Detect which cell encompasses the target text, then output its [x, y] center coordinate. 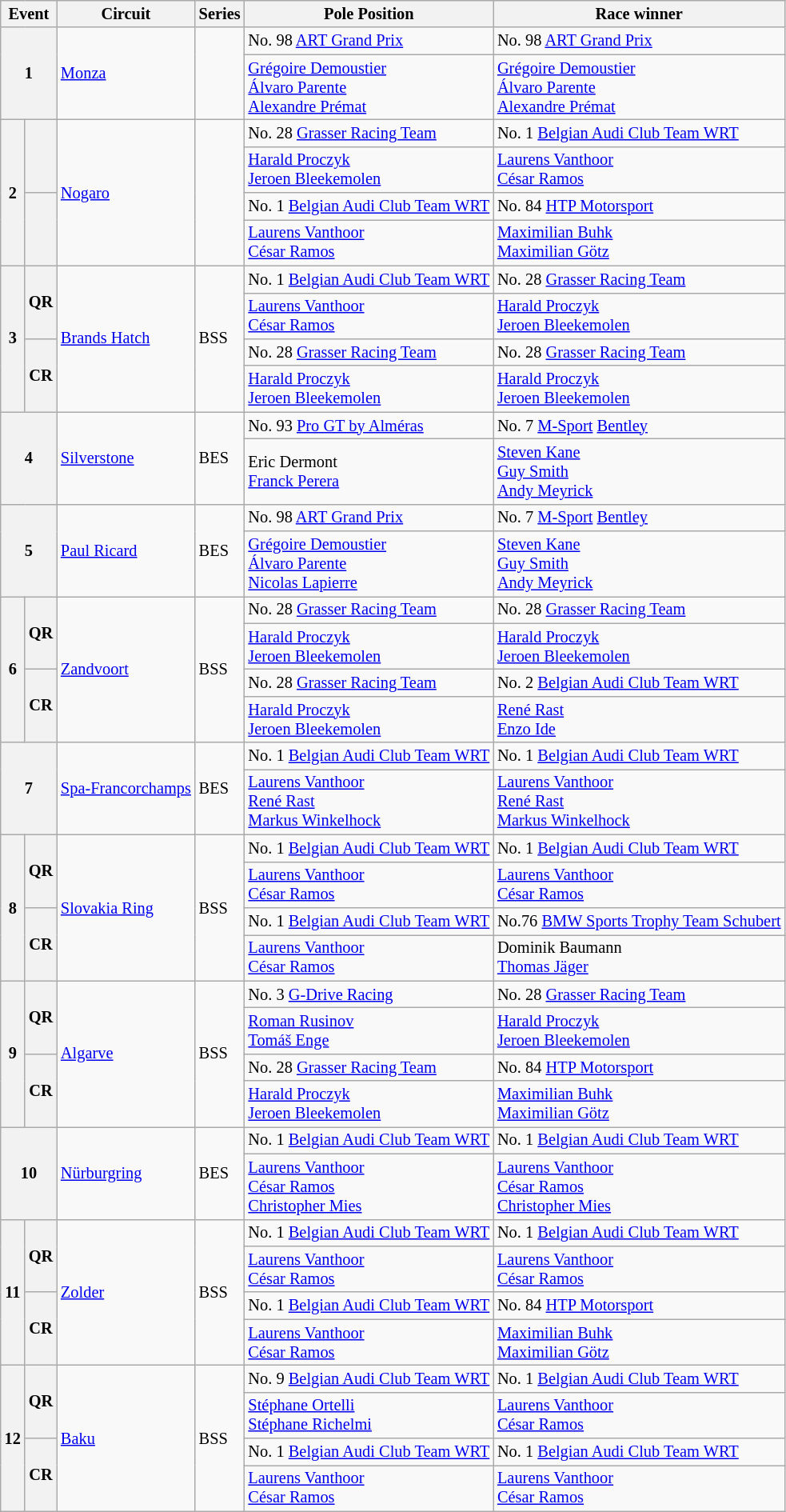
Algarve [126, 1054]
4 [29, 458]
Monza [126, 74]
Dominik Baumann Thomas Jäger [639, 958]
Baku [126, 1438]
Event [29, 14]
12 [13, 1438]
Series [220, 14]
Race winner [639, 14]
Zandvoort [126, 669]
No.76 BMW Sports Trophy Team Schubert [639, 921]
Eric Dermont Franck Perera [369, 471]
No. 93 Pro GT by Alméras [369, 426]
Nürburgring [126, 1173]
Brands Hatch [126, 339]
Circuit [126, 14]
No. 9 Belgian Audi Club Team WRT [369, 1378]
10 [29, 1173]
Slovakia Ring [126, 907]
Grégoire Demoustier Álvaro Parente Nicolas Lapierre [369, 564]
Roman Rusinov Tomáš Enge [369, 1030]
8 [13, 907]
11 [13, 1293]
No. 3 G-Drive Racing [369, 994]
5 [29, 550]
2 [13, 192]
6 [13, 669]
Pole Position [369, 14]
Paul Ricard [126, 550]
9 [13, 1054]
Spa-Francorchamps [126, 789]
7 [29, 789]
3 [13, 339]
Silverstone [126, 458]
Stéphane Ortelli Stéphane Richelmi [369, 1415]
Nogaro [126, 192]
1 [29, 74]
René Rast Enzo Ide [639, 719]
Zolder [126, 1293]
No. 2 Belgian Audi Club Team WRT [639, 682]
